Provide the (x, y) coordinate of the cell's center where the given text is located.  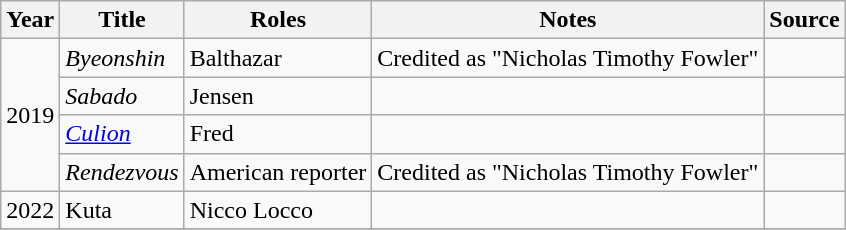
Byeonshin (122, 58)
2022 (30, 210)
Title (122, 20)
Balthazar (278, 58)
Kuta (122, 210)
Year (30, 20)
Roles (278, 20)
Fred (278, 134)
Notes (568, 20)
2019 (30, 115)
Culion (122, 134)
Sabado (122, 96)
Nicco Locco (278, 210)
American reporter (278, 172)
Jensen (278, 96)
Source (804, 20)
Rendezvous (122, 172)
